Scan for the cell matching the given text and deliver its [x, y] coordinate at center. 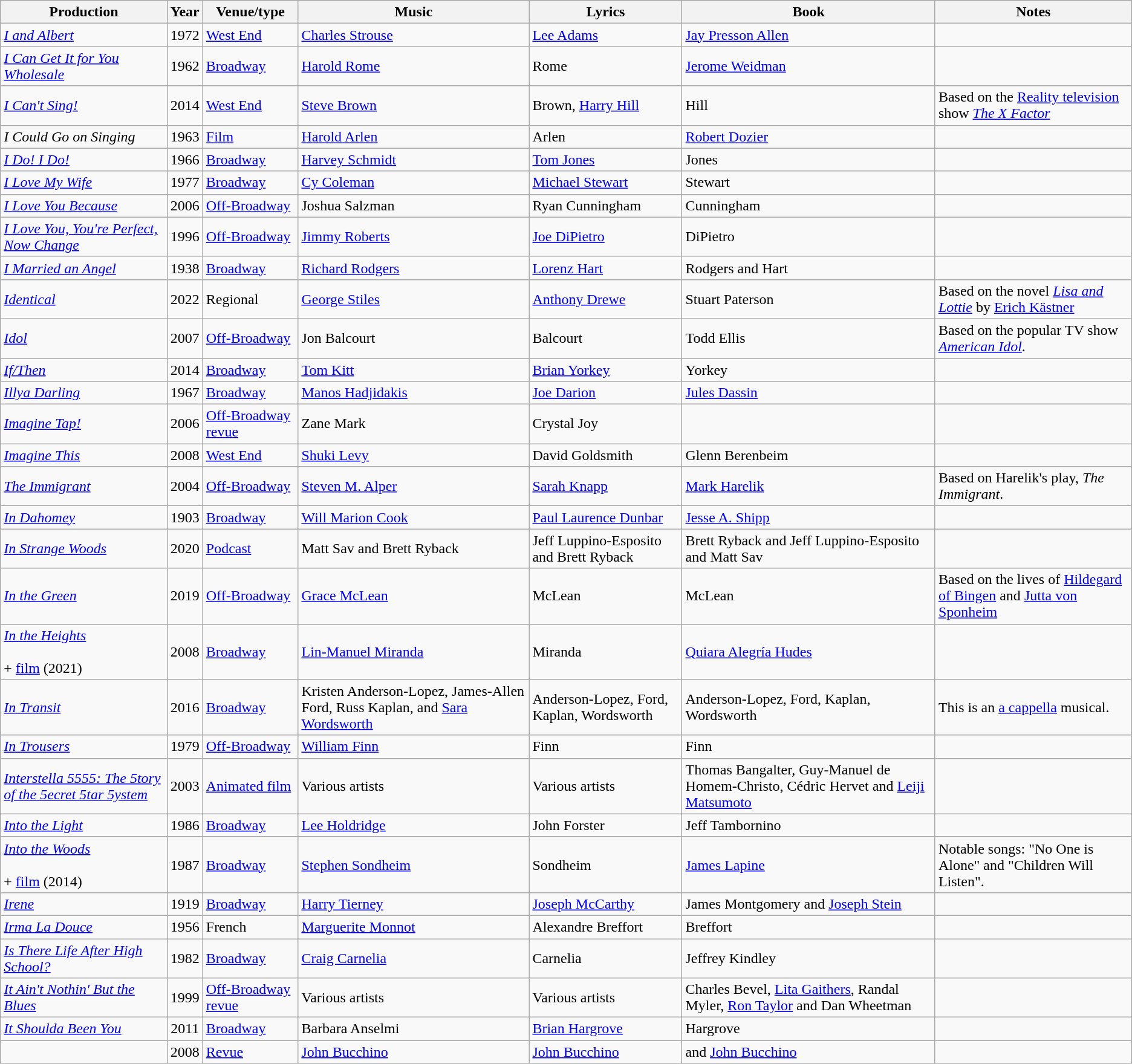
Lee Adams [606, 35]
Joe Darion [606, 393]
Steve Brown [414, 105]
Barbara Anselmi [414, 1029]
DiPietro [808, 237]
Marguerite Monnot [414, 927]
This is an a cappella musical. [1033, 707]
Cunningham [808, 206]
Podcast [250, 549]
1966 [185, 160]
It Ain't Nothin' But the Blues [83, 997]
Anthony Drewe [606, 299]
Sondheim [606, 864]
Charles Strouse [414, 35]
Year [185, 12]
Harry Tierney [414, 904]
Identical [83, 299]
I Do! I Do! [83, 160]
Kristen Anderson-Lopez, James-Allen Ford, Russ Kaplan, and Sara Wordsworth [414, 707]
1972 [185, 35]
1977 [185, 183]
1967 [185, 393]
Alexandre Breffort [606, 927]
Tom Kitt [414, 369]
In the Green [83, 596]
Rodgers and Hart [808, 268]
2016 [185, 707]
Imagine Tap! [83, 424]
Brian Hargrove [606, 1029]
Richard Rodgers [414, 268]
Ryan Cunningham [606, 206]
Into the Woods + film (2014) [83, 864]
George Stiles [414, 299]
Rome [606, 66]
Production [83, 12]
1986 [185, 825]
Shuki Levy [414, 455]
Stephen Sondheim [414, 864]
I Can't Sing! [83, 105]
2020 [185, 549]
Stewart [808, 183]
I Love You Because [83, 206]
Revue [250, 1052]
William Finn [414, 747]
I Love You, You're Perfect, Now Change [83, 237]
Tom Jones [606, 160]
Lorenz Hart [606, 268]
Illya Darling [83, 393]
Jimmy Roberts [414, 237]
Interstella 5555: The 5tory of the 5ecret 5tar 5ystem [83, 786]
Lyrics [606, 12]
I Could Go on Singing [83, 137]
I Married an Angel [83, 268]
Balcourt [606, 339]
Lee Holdridge [414, 825]
Jeffrey Kindley [808, 958]
and John Bucchino [808, 1052]
James Lapine [808, 864]
Venue/type [250, 12]
In Transit [83, 707]
French [250, 927]
1979 [185, 747]
Manos Hadjidakis [414, 393]
Into the Light [83, 825]
2019 [185, 596]
Notable songs: "No One is Alone" and "Children Will Listen". [1033, 864]
Thomas Bangalter, Guy-Manuel de Homem-Christo, Cédric Hervet and Leiji Matsumoto [808, 786]
Jeff Tambornino [808, 825]
Arlen [606, 137]
Michael Stewart [606, 183]
Breffort [808, 927]
Mark Harelik [808, 486]
It Shoulda Been You [83, 1029]
Jon Balcourt [414, 339]
Jules Dassin [808, 393]
Jay Presson Allen [808, 35]
Irma La Douce [83, 927]
Lin-Manuel Miranda [414, 652]
Joshua Salzman [414, 206]
2011 [185, 1029]
Jeff Luppino-Esposito and Brett Ryback [606, 549]
2003 [185, 786]
Zane Mark [414, 424]
I Can Get It for You Wholesale [83, 66]
Hill [808, 105]
Yorkey [808, 369]
Joe DiPietro [606, 237]
2007 [185, 339]
Based on the popular TV show American Idol. [1033, 339]
Based on the Reality television show The X Factor [1033, 105]
Glenn Berenbeim [808, 455]
Regional [250, 299]
Steven M. Alper [414, 486]
Robert Dozier [808, 137]
Jesse A. Shipp [808, 517]
Cy Coleman [414, 183]
1987 [185, 864]
Charles Bevel, Lita Gaithers, Randal Myler, Ron Taylor and Dan Wheetman [808, 997]
1963 [185, 137]
Imagine This [83, 455]
Harvey Schmidt [414, 160]
Sarah Knapp [606, 486]
In Trousers [83, 747]
Based on Harelik's play, The Immigrant. [1033, 486]
Based on the novel Lisa and Lottie by Erich Kästner [1033, 299]
Jerome Weidman [808, 66]
Animated film [250, 786]
Harold Rome [414, 66]
In the Heights + film (2021) [83, 652]
In Strange Woods [83, 549]
The Immigrant [83, 486]
1982 [185, 958]
2004 [185, 486]
Jones [808, 160]
In Dahomey [83, 517]
Matt Sav and Brett Ryback [414, 549]
Paul Laurence Dunbar [606, 517]
Idol [83, 339]
1938 [185, 268]
Quiara Alegría Hudes [808, 652]
Notes [1033, 12]
Grace McLean [414, 596]
John Forster [606, 825]
David Goldsmith [606, 455]
Miranda [606, 652]
Brown, Harry Hill [606, 105]
I and Albert [83, 35]
Carnelia [606, 958]
Will Marion Cook [414, 517]
1903 [185, 517]
I Love My Wife [83, 183]
Based on the lives of Hildegard of Bingen and Jutta von Sponheim [1033, 596]
1996 [185, 237]
Brett Ryback and Jeff Luppino-Esposito and Matt Sav [808, 549]
Joseph McCarthy [606, 904]
Book [808, 12]
Hargrove [808, 1029]
2022 [185, 299]
Brian Yorkey [606, 369]
Is There Life After High School? [83, 958]
Crystal Joy [606, 424]
1919 [185, 904]
1956 [185, 927]
1999 [185, 997]
James Montgomery and Joseph Stein [808, 904]
Film [250, 137]
Irene [83, 904]
Music [414, 12]
Harold Arlen [414, 137]
Todd Ellis [808, 339]
1962 [185, 66]
Craig Carnelia [414, 958]
Stuart Paterson [808, 299]
If/Then [83, 369]
